Extract the (X, Y) coordinate from the center of the cell holding the provided text.  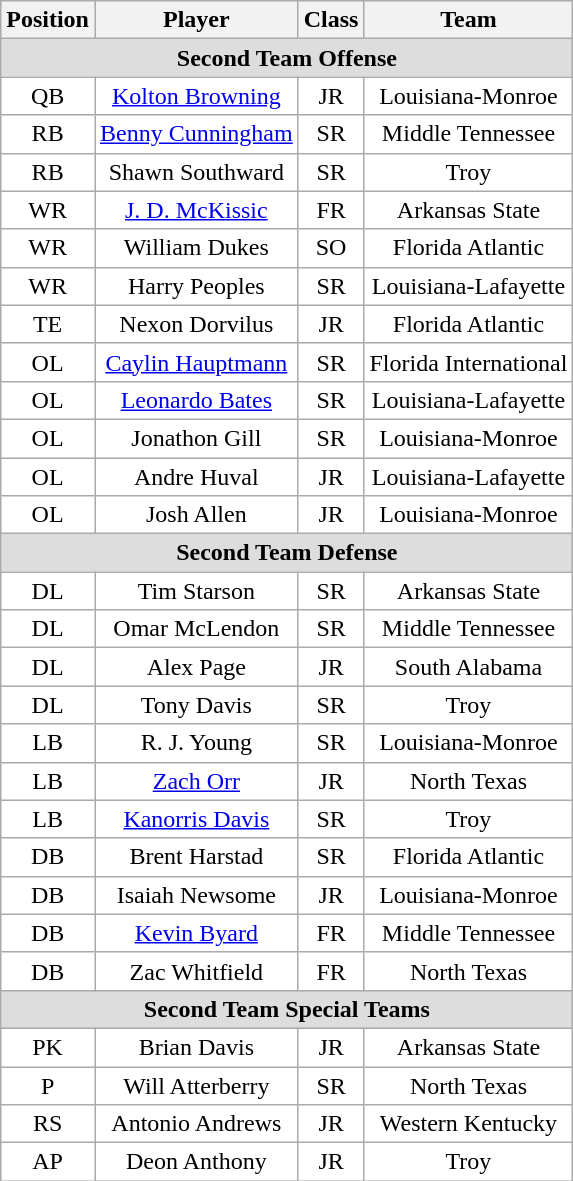
Position (48, 20)
Second Team Defense (287, 553)
Brent Harstad (196, 857)
Kolton Browning (196, 96)
Deon Anthony (196, 1162)
Zach Orr (196, 781)
Isaiah Newsome (196, 895)
RS (48, 1124)
South Alabama (468, 667)
William Dukes (196, 248)
Kanorris Davis (196, 819)
Josh Allen (196, 515)
Andre Huval (196, 477)
J. D. McKissic (196, 210)
Antonio Andrews (196, 1124)
Leonardo Bates (196, 400)
Omar McLendon (196, 629)
Florida International (468, 362)
Second Team Special Teams (287, 1009)
QB (48, 96)
Team (468, 20)
Zac Whitfield (196, 971)
Brian Davis (196, 1047)
R. J. Young (196, 743)
Kevin Byard (196, 933)
Player (196, 20)
TE (48, 324)
SO (331, 248)
AP (48, 1162)
Caylin Hauptmann (196, 362)
P (48, 1085)
PK (48, 1047)
Western Kentucky (468, 1124)
Tim Starson (196, 591)
Shawn Southward (196, 172)
Jonathon Gill (196, 438)
Will Atterberry (196, 1085)
Tony Davis (196, 705)
Alex Page (196, 667)
Harry Peoples (196, 286)
Class (331, 20)
Nexon Dorvilus (196, 324)
Benny Cunningham (196, 134)
Second Team Offense (287, 58)
